Provide the [X, Y] coordinate of the cell's center where the given text is located.  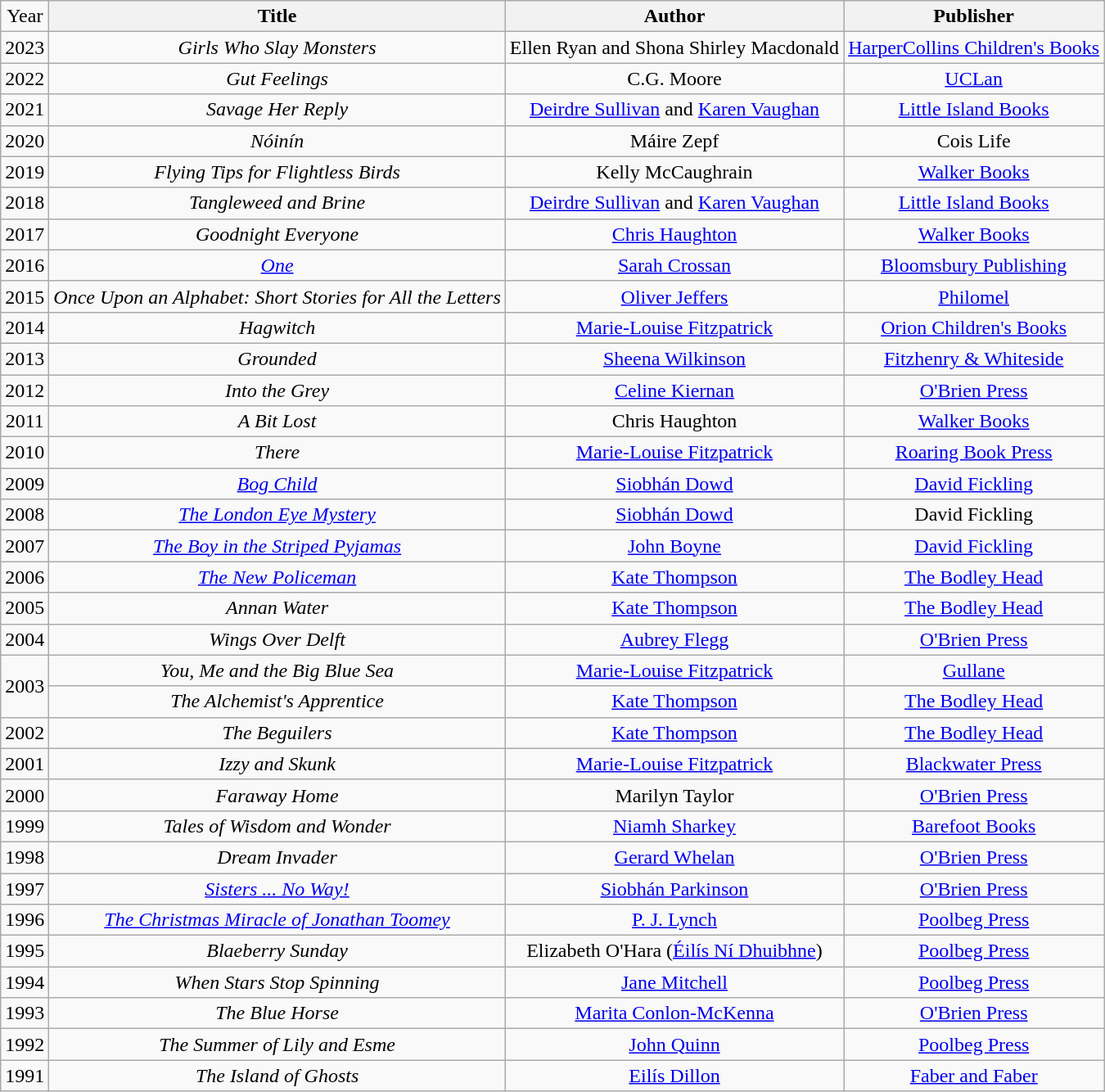
2003 [25, 686]
P. J. Lynch [674, 920]
Gut Feelings [277, 79]
2004 [25, 639]
Into the Grey [277, 390]
2008 [25, 515]
Philomel [974, 296]
Sisters ... No Way! [277, 888]
The London Eye Mystery [277, 515]
2000 [25, 795]
1991 [25, 1076]
1996 [25, 920]
Faber and Faber [974, 1076]
Wings Over Delft [277, 639]
2020 [25, 141]
Máire Zepf [674, 141]
Siobhán Parkinson [674, 888]
2001 [25, 764]
Elizabeth O'Hara (Éilís Ní Dhuibhne) [674, 951]
1998 [25, 857]
When Stars Stop Spinning [277, 982]
2009 [25, 484]
Aubrey Flegg [674, 639]
2012 [25, 390]
Tangleweed and Brine [277, 203]
Goodnight Everyone [277, 234]
The Island of Ghosts [277, 1076]
Celine Kiernan [674, 390]
2007 [25, 546]
Flying Tips for Flightless Birds [277, 172]
2013 [25, 359]
Year [25, 16]
Jane Mitchell [674, 982]
John Boyne [674, 546]
1999 [25, 826]
2011 [25, 422]
The Beguilers [277, 733]
2005 [25, 608]
Marita Conlon-McKenna [674, 1013]
1993 [25, 1013]
Tales of Wisdom and Wonder [277, 826]
A Bit Lost [277, 422]
Faraway Home [277, 795]
2016 [25, 265]
Savage Her Reply [277, 110]
Bog Child [277, 484]
2014 [25, 327]
2018 [25, 203]
Ellen Ryan and Shona Shirley Macdonald [674, 47]
2002 [25, 733]
C.G. Moore [674, 79]
2010 [25, 453]
2017 [25, 234]
2023 [25, 47]
Gullane [974, 670]
UCLan [974, 79]
Annan Water [277, 608]
Fitzhenry & Whiteside [974, 359]
Nóinín [277, 141]
Oliver Jeffers [674, 296]
Once Upon an Alphabet: Short Stories for All the Letters [277, 296]
Eilís Dillon [674, 1076]
2019 [25, 172]
Title [277, 16]
Cois Life [974, 141]
The Boy in the Striped Pyjamas [277, 546]
Grounded [277, 359]
John Quinn [674, 1045]
There [277, 453]
One [277, 265]
Sheena Wilkinson [674, 359]
Gerard Whelan [674, 857]
1992 [25, 1045]
2006 [25, 577]
Izzy and Skunk [277, 764]
Dream Invader [277, 857]
The Blue Horse [277, 1013]
Niamh Sharkey [674, 826]
Roaring Book Press [974, 453]
Orion Children's Books [974, 327]
Hagwitch [277, 327]
Blackwater Press [974, 764]
You, Me and the Big Blue Sea [277, 670]
Blaeberry Sunday [277, 951]
Marilyn Taylor [674, 795]
The Alchemist's Apprentice [277, 702]
2022 [25, 79]
Sarah Crossan [674, 265]
Kelly McCaughrain [674, 172]
The Christmas Miracle of Jonathan Toomey [277, 920]
2021 [25, 110]
Bloomsbury Publishing [974, 265]
The New Policeman [277, 577]
1995 [25, 951]
The Summer of Lily and Esme [277, 1045]
Author [674, 16]
1994 [25, 982]
1997 [25, 888]
Girls Who Slay Monsters [277, 47]
Barefoot Books [974, 826]
2015 [25, 296]
Publisher [974, 16]
HarperCollins Children's Books [974, 47]
